Identify which cell holds the provided text, then report its (x, y) central coordinate. 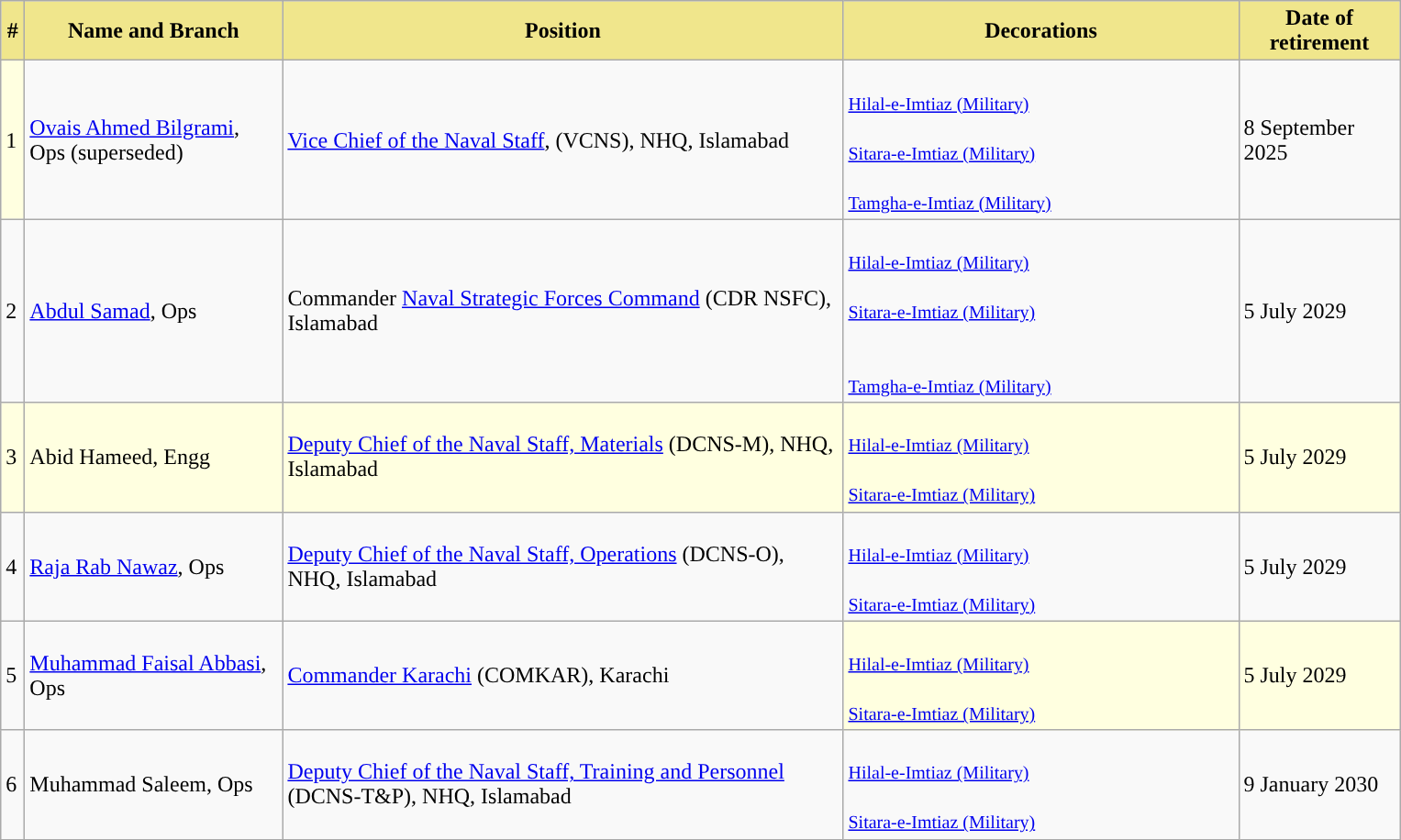
Decorations (1040, 31)
9 January 2030 (1319, 785)
Deputy Chief of the Naval Staff, Materials (DCNS-M), NHQ, Islamabad (563, 457)
Muhammad Faisal Abbasi, Ops (154, 675)
Hilal-e-Imtiaz (Military)Sitara-e-Imtiaz (Military) (1040, 785)
Deputy Chief of the Naval Staff, Operations (DCNS-O), NHQ, Islamabad (563, 567)
Vice Chief of the Naval Staff, (VCNS), NHQ, Islamabad (563, 139)
5 (13, 675)
Deputy Chief of the Naval Staff, Training and Personnel (DCNS-T&P), NHQ, Islamabad (563, 785)
8 September 2025 (1319, 139)
1 (13, 139)
Position (563, 31)
Muhammad Saleem, Ops (154, 785)
# (13, 31)
Ovais Ahmed Bilgrami, Ops (superseded) (154, 139)
Abid Hameed, Engg (154, 457)
Commander Naval Strategic Forces Command (CDR NSFC), Islamabad (563, 311)
Commander Karachi (COMKAR), Karachi (563, 675)
Abdul Samad, Ops (154, 311)
Raja Rab Nawaz, Ops (154, 567)
6 (13, 785)
Name and Branch (154, 31)
3 (13, 457)
2 (13, 311)
Date of retirement (1319, 31)
4 (13, 567)
